Return the [x, y] coordinate for the center point of the cell that contains the specified text.  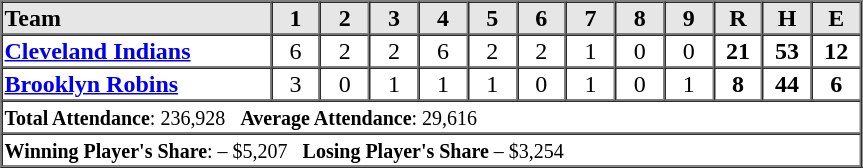
R [738, 18]
Total Attendance: 236,928 Average Attendance: 29,616 [432, 116]
H [788, 18]
7 [590, 18]
44 [788, 84]
E [836, 18]
4 [442, 18]
Winning Player's Share: – $5,207 Losing Player's Share – $3,254 [432, 150]
Cleveland Indians [137, 50]
12 [836, 50]
Team [137, 18]
21 [738, 50]
Brooklyn Robins [137, 84]
9 [688, 18]
53 [788, 50]
5 [492, 18]
